Pinpoint the cell where the given text exists, returning its [x, y] midpoint coordinate. 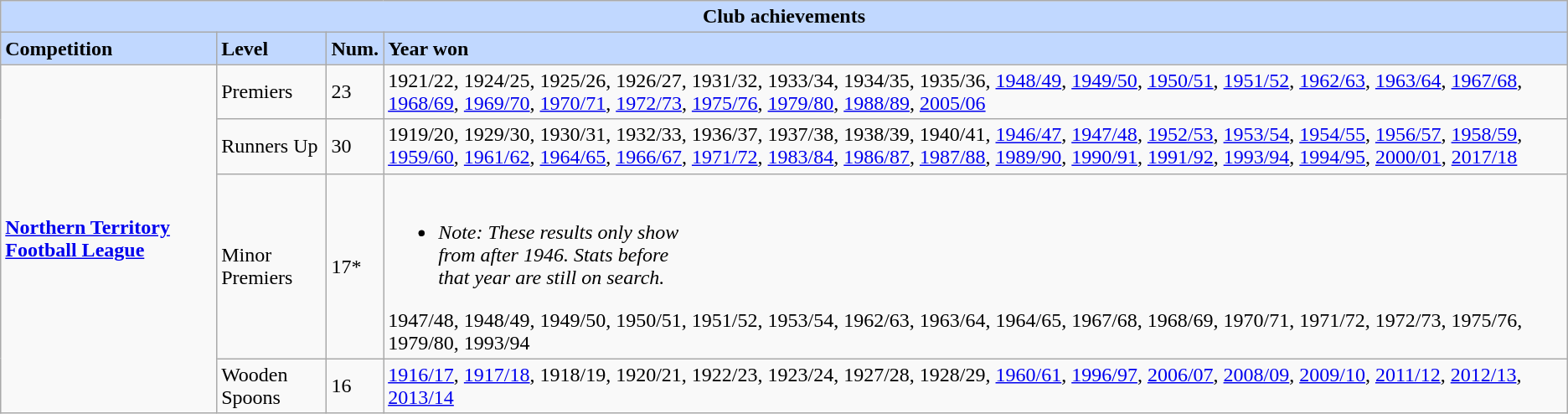
Competition [109, 49]
Runners Up [271, 146]
Num. [355, 49]
Level [271, 49]
Year won [976, 49]
Minor Premiers [271, 267]
Premiers [271, 92]
Club achievements [784, 17]
1916/17, 1917/18, 1918/19, 1920/21, 1922/23, 1923/24, 1927/28, 1928/29, 1960/61, 1996/97, 2006/07, 2008/09, 2009/10, 2011/12, 2012/13, 2013/14 [976, 386]
23 [355, 92]
Northern Territory Football League [109, 239]
Wooden Spoons [271, 386]
16 [355, 386]
17* [355, 267]
30 [355, 146]
